Scan for the cell matching the given text and deliver its [X, Y] coordinate at center. 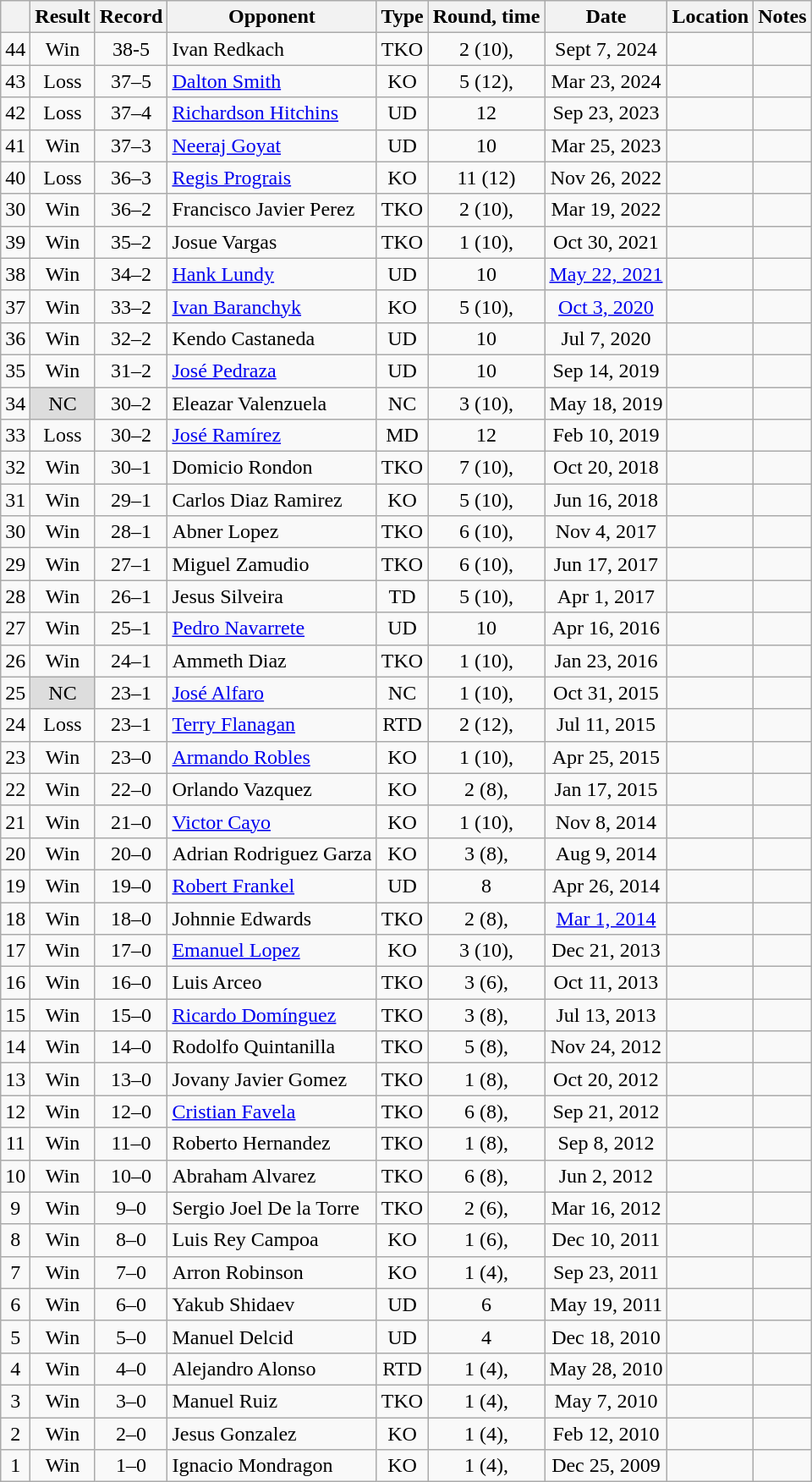
May 18, 2019 [606, 403]
José Ramírez [272, 436]
May 7, 2010 [606, 1401]
Sep 14, 2019 [606, 370]
Sep 23, 2023 [606, 113]
Sep 23, 2011 [606, 1272]
Domicio Rondon [272, 468]
Eleazar Valenzuela [272, 403]
Oct 11, 2013 [606, 983]
44 [15, 49]
Ivan Redkach [272, 49]
9–0 [131, 1208]
Sep 8, 2012 [606, 1144]
Date [606, 17]
Josue Vargas [272, 242]
Opponent [272, 17]
Location [710, 17]
37–4 [131, 113]
27 [15, 628]
14–0 [131, 1047]
15 [15, 1015]
Sergio Joel De la Torre [272, 1208]
Miguel Zamudio [272, 564]
5–0 [131, 1337]
2 (6), [486, 1208]
TD [403, 596]
13–0 [131, 1079]
1 (6), [486, 1240]
Cristian Favela [272, 1111]
31 [15, 500]
José Pedraza [272, 370]
Ricardo Domínguez [272, 1015]
Jul 7, 2020 [606, 338]
Ivan Baranchyk [272, 306]
25–1 [131, 628]
7 [15, 1272]
22–0 [131, 789]
43 [15, 81]
17 [15, 951]
Jun 2, 2012 [606, 1176]
28 [15, 596]
1 [15, 1466]
Apr 26, 2014 [606, 886]
Oct 31, 2015 [606, 693]
Ammeth Diaz [272, 661]
Jun 17, 2017 [606, 564]
9 [15, 1208]
Feb 12, 2010 [606, 1434]
29 [15, 564]
26–1 [131, 596]
14 [15, 1047]
Orlando Vazquez [272, 789]
41 [15, 145]
Mar 1, 2014 [606, 918]
3 [15, 1401]
5 (8), [486, 1047]
Notes [782, 17]
38 [15, 274]
29–1 [131, 500]
Dalton Smith [272, 81]
2 (12), [486, 725]
30–1 [131, 468]
23–0 [131, 757]
2–0 [131, 1434]
Mar 23, 2024 [606, 81]
36 [15, 338]
35 [15, 370]
39 [15, 242]
11–0 [131, 1144]
Adrian Rodriguez Garza [272, 854]
22 [15, 789]
37–5 [131, 81]
Arron Robinson [272, 1272]
Oct 20, 2018 [606, 468]
31–2 [131, 370]
24 [15, 725]
Luis Arceo [272, 983]
May 22, 2021 [606, 274]
3–0 [131, 1401]
Rodolfo Quintanilla [272, 1047]
Armando Robles [272, 757]
Record [131, 17]
Sept 7, 2024 [606, 49]
38-5 [131, 49]
34–2 [131, 274]
35–2 [131, 242]
36–2 [131, 210]
Emanuel Lopez [272, 951]
Mar 19, 2022 [606, 210]
Sep 21, 2012 [606, 1111]
Apr 1, 2017 [606, 596]
Dec 21, 2013 [606, 951]
Type [403, 17]
Abraham Alvarez [272, 1176]
Nov 4, 2017 [606, 532]
Ignacio Mondragon [272, 1466]
40 [15, 178]
Richardson Hitchins [272, 113]
17–0 [131, 951]
33 [15, 436]
33–2 [131, 306]
Carlos Diaz Ramirez [272, 500]
34 [15, 403]
Mar 25, 2023 [606, 145]
Mar 16, 2012 [606, 1208]
Nov 26, 2022 [606, 178]
10–0 [131, 1176]
25 [15, 693]
Jul 13, 2013 [606, 1015]
Regis Prograis [272, 178]
Robert Frankel [272, 886]
Francisco Javier Perez [272, 210]
18–0 [131, 918]
19 [15, 886]
13 [15, 1079]
Pedro Navarrete [272, 628]
MD [403, 436]
Jun 16, 2018 [606, 500]
26 [15, 661]
Roberto Hernandez [272, 1144]
11 (12) [486, 178]
36–3 [131, 178]
Luis Rey Campoa [272, 1240]
Jesus Gonzalez [272, 1434]
Terry Flanagan [272, 725]
Victor Cayo [272, 821]
16 [15, 983]
18 [15, 918]
Manuel Ruiz [272, 1401]
20–0 [131, 854]
42 [15, 113]
Oct 30, 2021 [606, 242]
37 [15, 306]
Jesus Silveira [272, 596]
21 [15, 821]
5 [15, 1337]
4–0 [131, 1369]
15–0 [131, 1015]
Dec 10, 2011 [606, 1240]
16–0 [131, 983]
32–2 [131, 338]
Aug 9, 2014 [606, 854]
May 28, 2010 [606, 1369]
12–0 [131, 1111]
Jovany Javier Gomez [272, 1079]
23 [15, 757]
Nov 8, 2014 [606, 821]
Feb 10, 2019 [606, 436]
2 [15, 1434]
1–0 [131, 1466]
37–3 [131, 145]
Round, time [486, 17]
Apr 25, 2015 [606, 757]
Alejandro Alonso [272, 1369]
21–0 [131, 821]
Jan 23, 2016 [606, 661]
Dec 18, 2010 [606, 1337]
Apr 16, 2016 [606, 628]
24–1 [131, 661]
28–1 [131, 532]
Result [63, 17]
7–0 [131, 1272]
Nov 24, 2012 [606, 1047]
27–1 [131, 564]
20 [15, 854]
José Alfaro [272, 693]
11 [15, 1144]
Dec 25, 2009 [606, 1466]
6–0 [131, 1304]
19–0 [131, 886]
Oct 20, 2012 [606, 1079]
3 (6), [486, 983]
7 (10), [486, 468]
Hank Lundy [272, 274]
8–0 [131, 1240]
Abner Lopez [272, 532]
Jan 17, 2015 [606, 789]
Oct 3, 2020 [606, 306]
5 (12), [486, 81]
May 19, 2011 [606, 1304]
Yakub Shidaev [272, 1304]
Johnnie Edwards [272, 918]
Manuel Delcid [272, 1337]
Jul 11, 2015 [606, 725]
32 [15, 468]
Kendo Castaneda [272, 338]
Neeraj Goyat [272, 145]
